From the cell containing the given text, extract its center point as (x, y) coordinate. 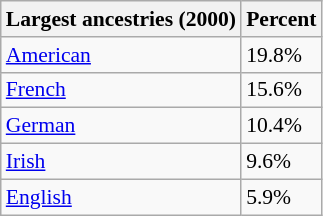
American (121, 55)
19.8% (281, 55)
English (121, 197)
5.9% (281, 197)
German (121, 126)
French (121, 90)
15.6% (281, 90)
10.4% (281, 126)
Percent (281, 19)
Largest ancestries (2000) (121, 19)
9.6% (281, 162)
Irish (121, 162)
